Search for the cell housing the specified text and yield its [x, y] center coordinate. 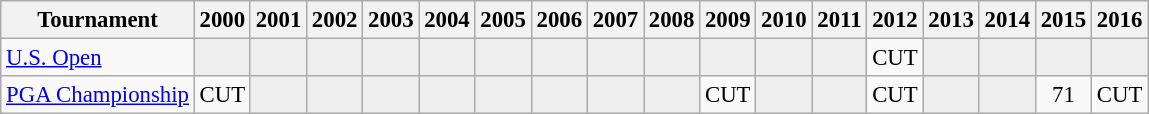
2014 [1007, 20]
71 [1063, 95]
2005 [503, 20]
2001 [278, 20]
2013 [951, 20]
2012 [895, 20]
2010 [784, 20]
Tournament [98, 20]
2000 [222, 20]
2007 [615, 20]
2006 [559, 20]
2011 [840, 20]
PGA Championship [98, 95]
2002 [335, 20]
U.S. Open [98, 58]
2003 [391, 20]
2009 [728, 20]
2008 [672, 20]
2015 [1063, 20]
2016 [1120, 20]
2004 [447, 20]
